Pinpoint the cell where the given text exists, returning its (x, y) midpoint coordinate. 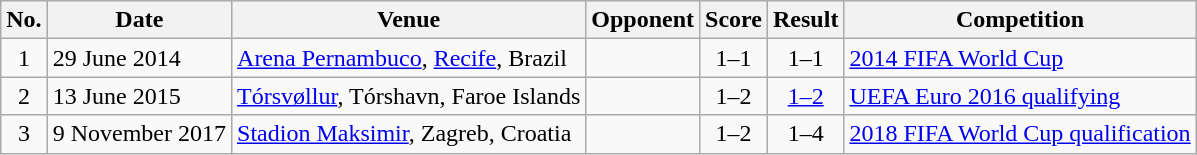
Venue (409, 20)
29 June 2014 (139, 58)
2014 FIFA World Cup (1020, 58)
1 (24, 58)
13 June 2015 (139, 96)
Competition (1020, 20)
2018 FIFA World Cup qualification (1020, 134)
UEFA Euro 2016 qualifying (1020, 96)
3 (24, 134)
Tórsvøllur, Tórshavn, Faroe Islands (409, 96)
Score (734, 20)
2 (24, 96)
Arena Pernambuco, Recife, Brazil (409, 58)
Date (139, 20)
Stadion Maksimir, Zagreb, Croatia (409, 134)
No. (24, 20)
1–4 (806, 134)
9 November 2017 (139, 134)
Result (806, 20)
Opponent (643, 20)
